Scan for the cell matching the given text and deliver its (X, Y) coordinate at center. 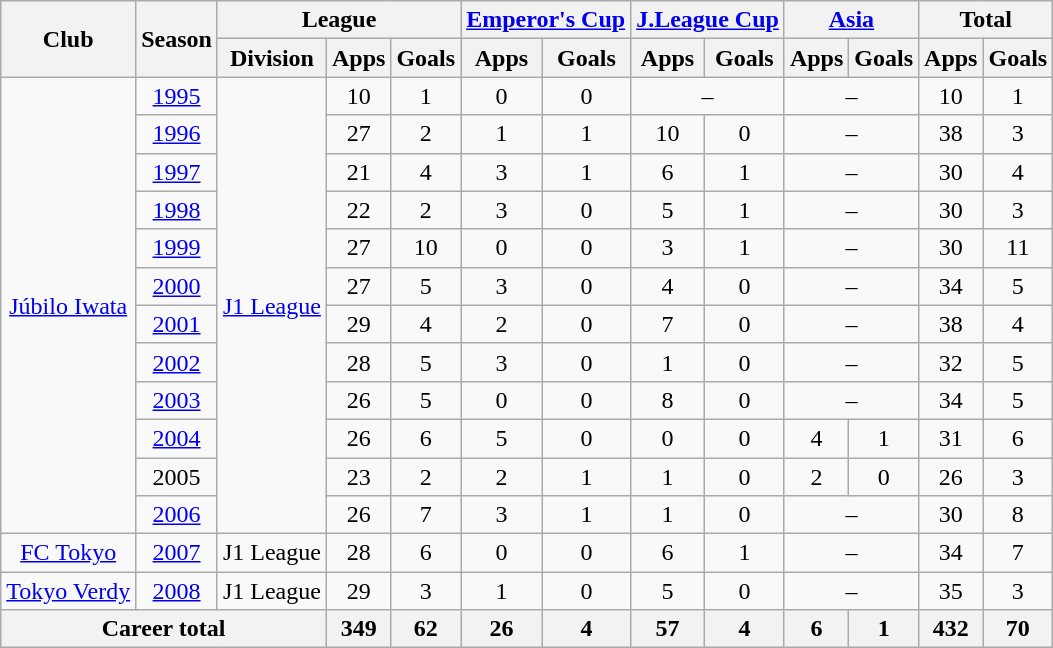
432 (951, 629)
FC Tokyo (68, 553)
Division (272, 58)
31 (951, 438)
1996 (177, 134)
Season (177, 39)
2000 (177, 286)
32 (951, 362)
1995 (177, 96)
23 (358, 477)
2006 (177, 515)
Júbilo Iwata (68, 306)
2004 (177, 438)
2007 (177, 553)
Asia (851, 20)
J.League Cup (708, 20)
2001 (177, 324)
2005 (177, 477)
2002 (177, 362)
21 (358, 172)
35 (951, 591)
Tokyo Verdy (68, 591)
Career total (164, 629)
349 (358, 629)
57 (668, 629)
62 (426, 629)
2008 (177, 591)
2003 (177, 400)
1998 (177, 210)
70 (1018, 629)
1999 (177, 248)
League (338, 20)
Total (986, 20)
1997 (177, 172)
Club (68, 39)
11 (1018, 248)
Emperor's Cup (546, 20)
22 (358, 210)
